Output the [X, Y] coordinate of the center of the cell containing the given text.  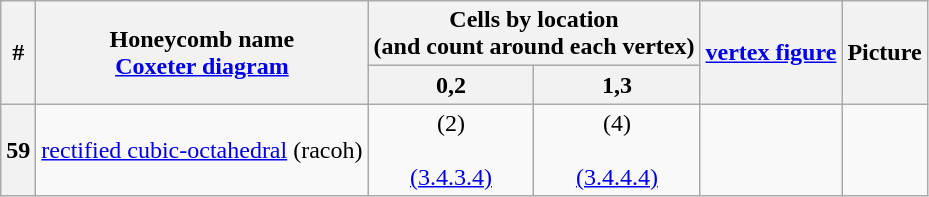
(2)(3.4.3.4) [451, 150]
vertex figure [771, 52]
0,2 [451, 85]
(4)(3.4.4.4) [617, 150]
rectified cubic-octahedral (racoh) [202, 150]
59 [18, 150]
1,3 [617, 85]
# [18, 52]
Cells by location(and count around each vertex) [534, 34]
Picture [884, 52]
Honeycomb nameCoxeter diagram [202, 52]
